Identify which cell holds the provided text, then report its (X, Y) central coordinate. 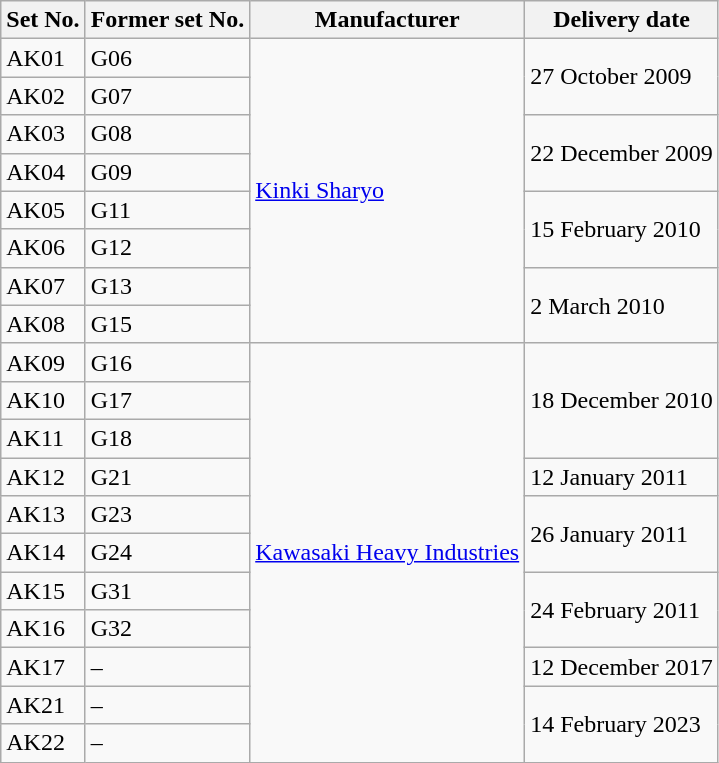
AK01 (43, 58)
AK17 (43, 667)
AK04 (43, 172)
G31 (168, 591)
G11 (168, 210)
24 February 2011 (622, 610)
AK06 (43, 248)
AK22 (43, 743)
AK05 (43, 210)
G32 (168, 629)
G09 (168, 172)
AK12 (43, 477)
AK16 (43, 629)
Kinki Sharyo (388, 191)
AK15 (43, 591)
G16 (168, 362)
22 December 2009 (622, 153)
G08 (168, 134)
Former set No. (168, 20)
G15 (168, 324)
G12 (168, 248)
AK07 (43, 286)
2 March 2010 (622, 305)
G21 (168, 477)
AK03 (43, 134)
G13 (168, 286)
15 February 2010 (622, 229)
AK02 (43, 96)
AK14 (43, 553)
G24 (168, 553)
AK11 (43, 438)
G18 (168, 438)
AK13 (43, 515)
Kawasaki Heavy Industries (388, 552)
27 October 2009 (622, 77)
AK21 (43, 705)
AK10 (43, 400)
12 December 2017 (622, 667)
G23 (168, 515)
AK08 (43, 324)
G07 (168, 96)
G06 (168, 58)
12 January 2011 (622, 477)
G17 (168, 400)
14 February 2023 (622, 724)
AK09 (43, 362)
26 January 2011 (622, 534)
Manufacturer (388, 20)
Delivery date (622, 20)
18 December 2010 (622, 400)
Set No. (43, 20)
